Search for the cell housing the specified text and yield its [x, y] center coordinate. 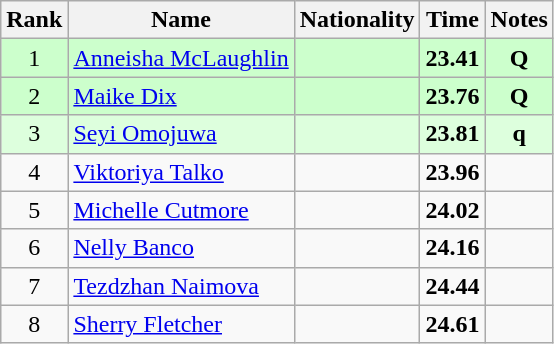
Nationality [357, 20]
23.41 [452, 58]
Anneisha McLaughlin [181, 58]
q [519, 134]
Nelly Banco [181, 248]
Time [452, 20]
7 [34, 286]
1 [34, 58]
23.76 [452, 96]
Sherry Fletcher [181, 324]
2 [34, 96]
24.16 [452, 248]
23.96 [452, 172]
Seyi Omojuwa [181, 134]
24.02 [452, 210]
4 [34, 172]
Maike Dix [181, 96]
8 [34, 324]
Notes [519, 20]
Rank [34, 20]
Tezdzhan Naimova [181, 286]
3 [34, 134]
24.44 [452, 286]
24.61 [452, 324]
Name [181, 20]
Viktoriya Talko [181, 172]
5 [34, 210]
6 [34, 248]
Michelle Cutmore [181, 210]
23.81 [452, 134]
